Pinpoint the cell where the given text exists, returning its (x, y) midpoint coordinate. 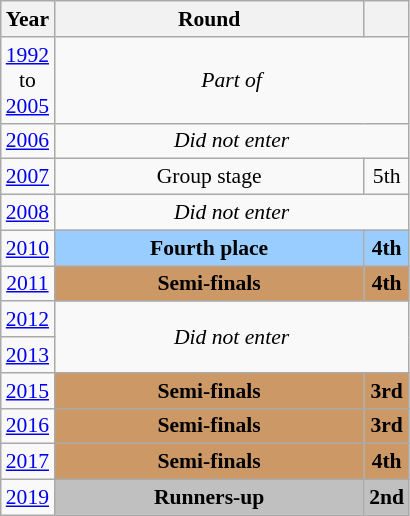
2011 (28, 284)
2010 (28, 248)
1992to2005 (28, 80)
Year (28, 19)
2015 (28, 391)
Round (209, 19)
2007 (28, 177)
2008 (28, 213)
2016 (28, 426)
2012 (28, 320)
5th (386, 177)
2017 (28, 462)
2nd (386, 498)
2019 (28, 498)
2013 (28, 355)
Runners-up (209, 498)
2006 (28, 141)
Group stage (209, 177)
Part of (232, 80)
Fourth place (209, 248)
